Extract the (x, y) coordinate from the center of the cell holding the provided text.  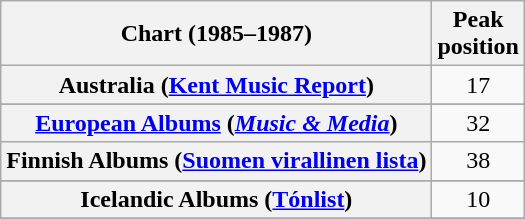
Finnish Albums (Suomen virallinen lista) (216, 161)
32 (478, 123)
Peakposition (478, 34)
European Albums (Music & Media) (216, 123)
38 (478, 161)
17 (478, 85)
10 (478, 199)
Chart (1985–1987) (216, 34)
Icelandic Albums (Tónlist) (216, 199)
Australia (Kent Music Report) (216, 85)
